Pinpoint the cell where the given text exists, returning its [X, Y] midpoint coordinate. 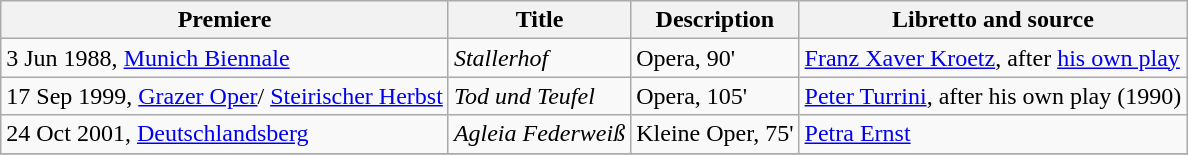
24 Oct 2001, Deutschlandsberg [225, 134]
3 Jun 1988, Munich Biennale [225, 58]
Title [539, 20]
Opera, 90' [715, 58]
Franz Xaver Kroetz, after his own play [993, 58]
Peter Turrini, after his own play (1990) [993, 96]
Agleia Federweiß [539, 134]
Premiere [225, 20]
Description [715, 20]
Opera, 105' [715, 96]
Tod und Teufel [539, 96]
Kleine Oper, 75' [715, 134]
17 Sep 1999, Grazer Oper/ Steirischer Herbst [225, 96]
Petra Ernst [993, 134]
Libretto and source [993, 20]
Stallerhof [539, 58]
